From the cell containing the given text, extract its center point as (x, y) coordinate. 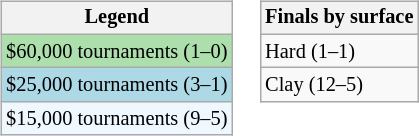
Hard (1–1) (339, 51)
$15,000 tournaments (9–5) (116, 119)
$60,000 tournaments (1–0) (116, 51)
$25,000 tournaments (3–1) (116, 85)
Legend (116, 18)
Finals by surface (339, 18)
Clay (12–5) (339, 85)
